For the text-containing cell, return its midpoint in (x, y) coordinate format. 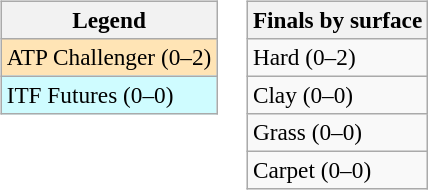
Clay (0–0) (337, 95)
Legend (108, 20)
ATP Challenger (0–2) (108, 57)
Hard (0–2) (337, 57)
Finals by surface (337, 20)
Carpet (0–0) (337, 171)
Grass (0–0) (337, 133)
ITF Futures (0–0) (108, 95)
